Scan for the cell matching the given text and deliver its [X, Y] coordinate at center. 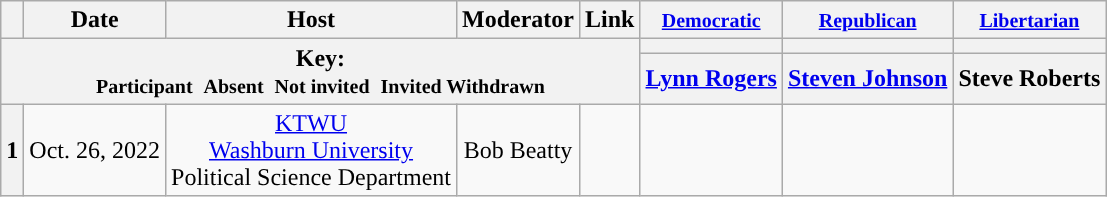
Moderator [518, 20]
Lynn Rogers [711, 78]
Key: Participant Absent Not invited Invited Withdrawn [320, 72]
Bob Beatty [518, 150]
Steven Johnson [867, 78]
KTWUWashburn UniversityPolitical Science Department [312, 150]
Steve Roberts [1030, 78]
Date [95, 20]
Democratic [711, 20]
Libertarian [1030, 20]
Republican [867, 20]
Host [312, 20]
Link [610, 20]
Oct. 26, 2022 [95, 150]
1 [12, 150]
